Provide the (X, Y) coordinate of the cell's center where the given text is located.  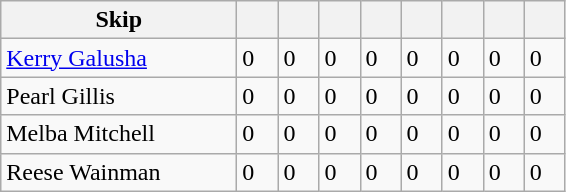
Skip (119, 20)
Kerry Galusha (119, 58)
Pearl Gillis (119, 96)
Reese Wainman (119, 172)
Melba Mitchell (119, 134)
